Scan for the cell matching the given text and deliver its (x, y) coordinate at center. 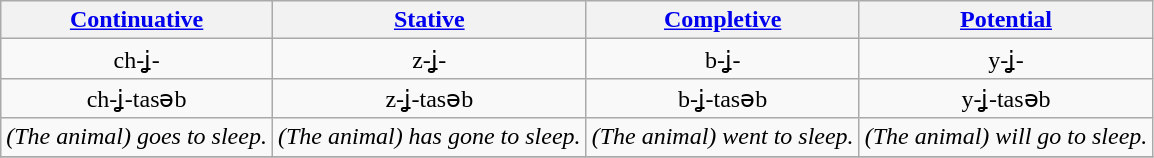
ch-ʝ- (137, 59)
b-ʝ-tasəb (722, 98)
Potential (1006, 20)
ch-ʝ-tasəb (137, 98)
(The animal) will go to sleep. (1006, 137)
(The animal) went to sleep. (722, 137)
y-ʝ- (1006, 59)
z-ʝ- (429, 59)
Completive (722, 20)
z-ʝ-tasəb (429, 98)
(The animal) goes to sleep. (137, 137)
Stative (429, 20)
y-ʝ-tasəb (1006, 98)
b-ʝ- (722, 59)
Continuative (137, 20)
(The animal) has gone to sleep. (429, 137)
